Identify which cell holds the provided text, then report its (X, Y) central coordinate. 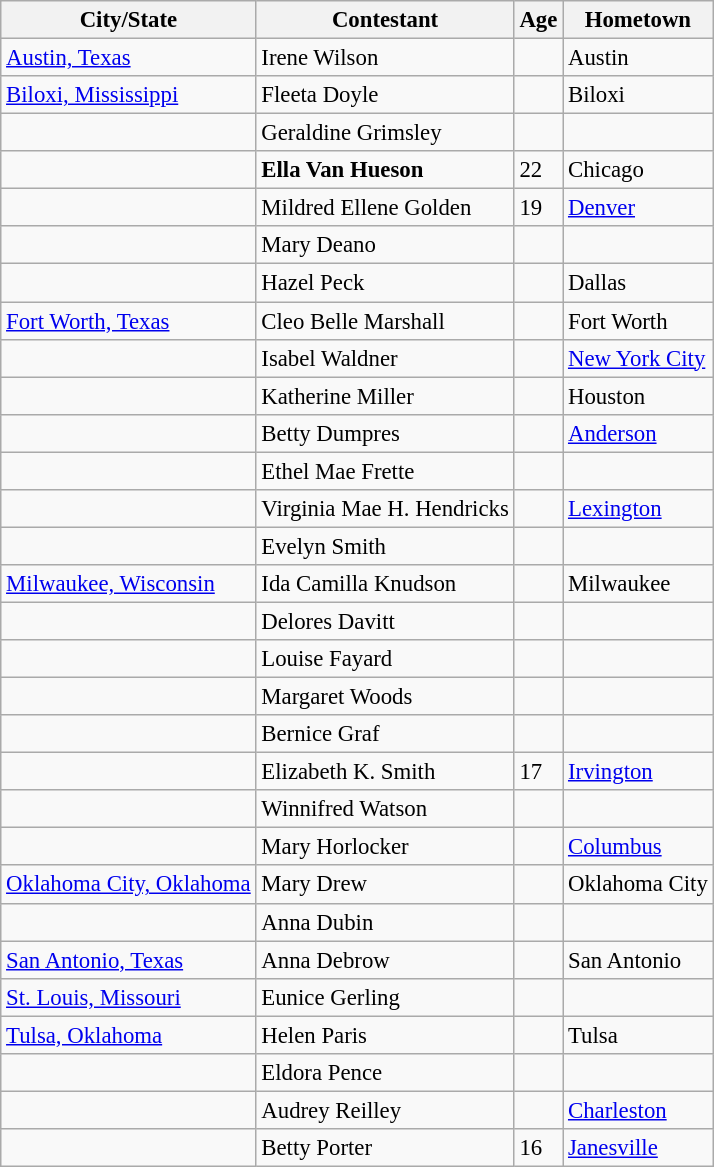
22 (538, 170)
Elizabeth K. Smith (385, 772)
Anna Debrow (385, 960)
Cleo Belle Marshall (385, 321)
Helen Paris (385, 1035)
Biloxi, Mississippi (128, 95)
Geraldine Grimsley (385, 133)
Mary Horlocker (385, 847)
Chicago (638, 170)
Betty Porter (385, 1148)
Oklahoma City, Oklahoma (128, 885)
Mildred Ellene Golden (385, 208)
Fleeta Doyle (385, 95)
San Antonio (638, 960)
Tulsa (638, 1035)
Irvington (638, 772)
Mary Drew (385, 885)
Lexington (638, 509)
Tulsa, Oklahoma (128, 1035)
Margaret Woods (385, 697)
Ethel Mae Frette (385, 471)
Austin (638, 58)
Anderson (638, 433)
Bernice Graf (385, 734)
Mary Deano (385, 245)
Anna Dubin (385, 922)
Winnifred Watson (385, 809)
19 (538, 208)
Ella Van Hueson (385, 170)
City/State (128, 20)
16 (538, 1148)
Janesville (638, 1148)
Virginia Mae H. Hendricks (385, 509)
Houston (638, 396)
San Antonio, Texas (128, 960)
Eunice Gerling (385, 997)
Irene Wilson (385, 58)
Eldora Pence (385, 1073)
Age (538, 20)
Fort Worth (638, 321)
Charleston (638, 1110)
Milwaukee (638, 584)
Milwaukee, Wisconsin (128, 584)
Dallas (638, 283)
Betty Dumpres (385, 433)
Contestant (385, 20)
Katherine Miller (385, 396)
17 (538, 772)
Evelyn Smith (385, 546)
Audrey Reilley (385, 1110)
St. Louis, Missouri (128, 997)
Hometown (638, 20)
Louise Fayard (385, 659)
Hazel Peck (385, 283)
New York City (638, 358)
Columbus (638, 847)
Biloxi (638, 95)
Ida Camilla Knudson (385, 584)
Delores Davitt (385, 621)
Austin, Texas (128, 58)
Isabel Waldner (385, 358)
Oklahoma City (638, 885)
Fort Worth, Texas (128, 321)
Denver (638, 208)
